Provide the (x, y) coordinate of the cell's center where the given text is located.  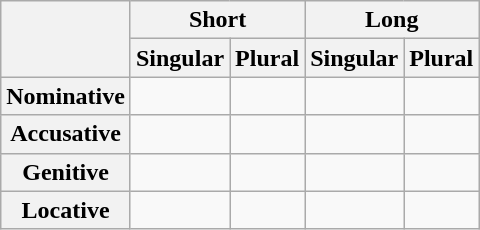
Long (392, 20)
Short (217, 20)
Locative (66, 210)
Nominative (66, 96)
Genitive (66, 172)
Accusative (66, 134)
